For the text-containing cell, return its midpoint in (x, y) coordinate format. 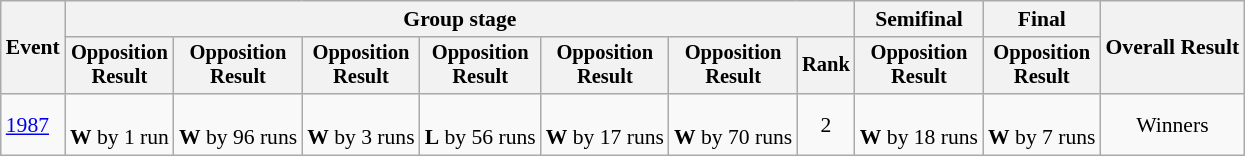
Group stage (460, 19)
Rank (826, 66)
L by 56 runs (480, 124)
W by 70 runs (733, 124)
Event (33, 48)
W by 3 runs (360, 124)
Final (1042, 19)
W by 7 runs (1042, 124)
2 (826, 124)
1987 (33, 124)
Winners (1173, 124)
W by 18 runs (919, 124)
Overall Result (1173, 48)
W by 17 runs (605, 124)
W by 1 run (120, 124)
W by 96 runs (238, 124)
Semifinal (919, 19)
